Capture the cell that displays the provided text and extract its [X, Y] central coordinate. 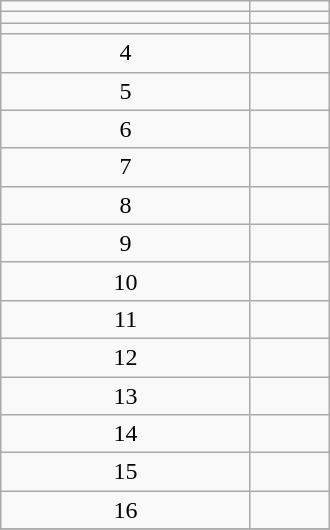
6 [126, 129]
12 [126, 357]
14 [126, 434]
15 [126, 472]
13 [126, 395]
7 [126, 167]
8 [126, 205]
10 [126, 281]
5 [126, 91]
16 [126, 510]
11 [126, 319]
9 [126, 243]
4 [126, 53]
